Detect which cell encompasses the target text, then output its (x, y) center coordinate. 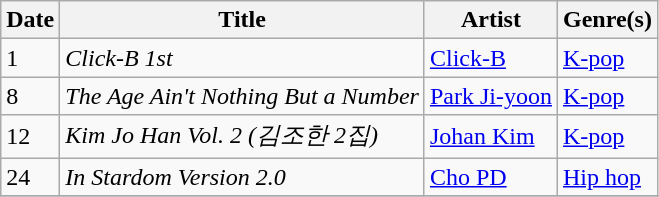
Genre(s) (607, 20)
Click-B (490, 58)
Park Ji-yoon (490, 96)
In Stardom Version 2.0 (242, 177)
Hip hop (607, 177)
Click-B 1st (242, 58)
1 (30, 58)
Johan Kim (490, 136)
Cho PD (490, 177)
12 (30, 136)
8 (30, 96)
Title (242, 20)
Date (30, 20)
24 (30, 177)
Kim Jo Han Vol. 2 (김조한 2집) (242, 136)
The Age Ain't Nothing But a Number (242, 96)
Artist (490, 20)
